Find where the given text appears and provide that cell's center as (x, y) coordinate. 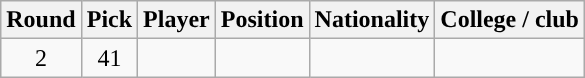
41 (109, 58)
2 (41, 58)
Pick (109, 20)
Nationality (372, 20)
Player (177, 20)
Position (262, 20)
Round (41, 20)
College / club (510, 20)
